Pinpoint the cell where the given text exists, returning its (x, y) midpoint coordinate. 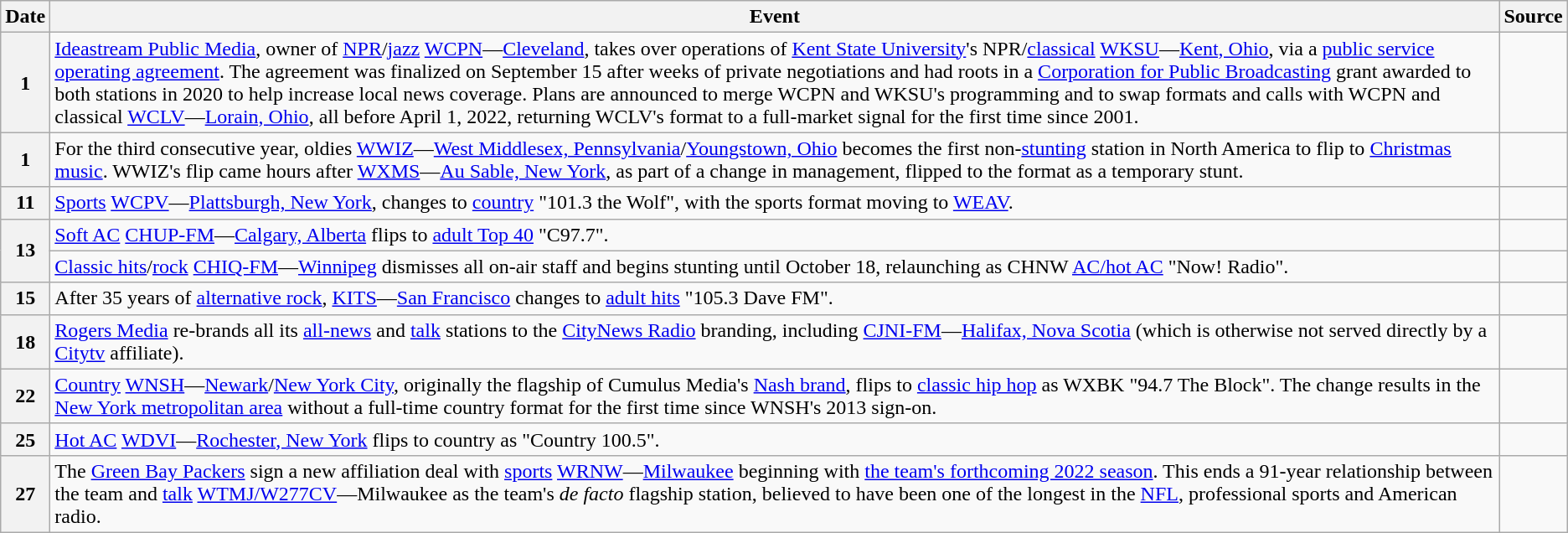
27 (25, 494)
Soft AC CHUP-FM—Calgary, Alberta flips to adult Top 40 "C97.7". (775, 235)
13 (25, 251)
22 (25, 396)
Event (775, 17)
18 (25, 342)
Classic hits/rock CHIQ-FM—Winnipeg dismisses all on-air staff and begins stunting until October 18, relaunching as CHNW AC/hot AC "Now! Radio". (775, 266)
11 (25, 203)
Source (1533, 17)
Hot AC WDVI—Rochester, New York flips to country as "Country 100.5". (775, 439)
15 (25, 298)
Date (25, 17)
After 35 years of alternative rock, KITS—San Francisco changes to adult hits "105.3 Dave FM". (775, 298)
25 (25, 439)
Sports WCPV—Plattsburgh, New York, changes to country "101.3 the Wolf", with the sports format moving to WEAV. (775, 203)
